Provide the (x, y) coordinate of the cell's center where the given text is located.  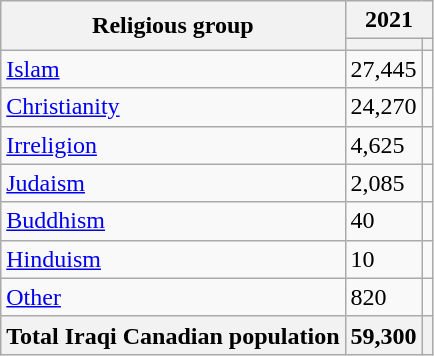
Christianity (173, 107)
820 (384, 297)
Irreligion (173, 145)
Hinduism (173, 259)
4,625 (384, 145)
Judaism (173, 183)
27,445 (384, 69)
10 (384, 259)
Buddhism (173, 221)
2,085 (384, 183)
40 (384, 221)
24,270 (384, 107)
Total Iraqi Canadian population (173, 335)
2021 (389, 20)
59,300 (384, 335)
Other (173, 297)
Religious group (173, 26)
Islam (173, 69)
